Pinpoint the cell where the given text exists, returning its [x, y] midpoint coordinate. 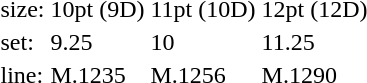
9.25 [98, 42]
10 [203, 42]
